Capture the cell that displays the provided text and extract its [X, Y] central coordinate. 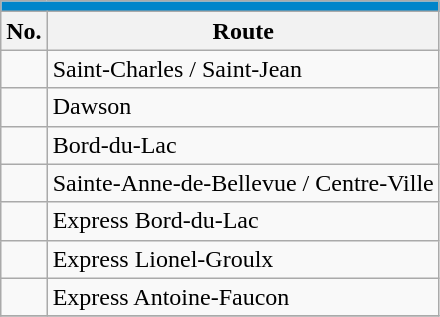
Bord-du-Lac [243, 145]
Dawson [243, 107]
Express Antoine-Faucon [243, 297]
Route [243, 31]
Saint-Charles / Saint-Jean [243, 69]
Express Lionel-Groulx [243, 259]
No. [24, 31]
Sainte-Anne-de-Bellevue / Centre-Ville [243, 183]
Express Bord-du-Lac [243, 221]
